Search for the cell housing the specified text and yield its [X, Y] center coordinate. 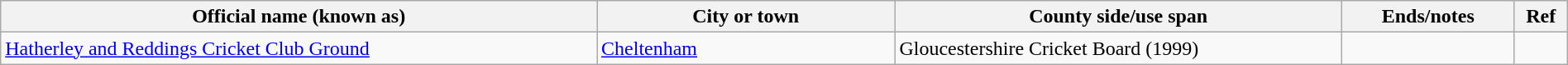
City or town [746, 17]
Official name (known as) [299, 17]
County side/use span [1118, 17]
Gloucestershire Cricket Board (1999) [1118, 48]
Cheltenham [746, 48]
Ref [1541, 17]
Hatherley and Reddings Cricket Club Ground [299, 48]
Ends/notes [1427, 17]
